Locate the cell with the specified text and output its (X, Y) center coordinate. 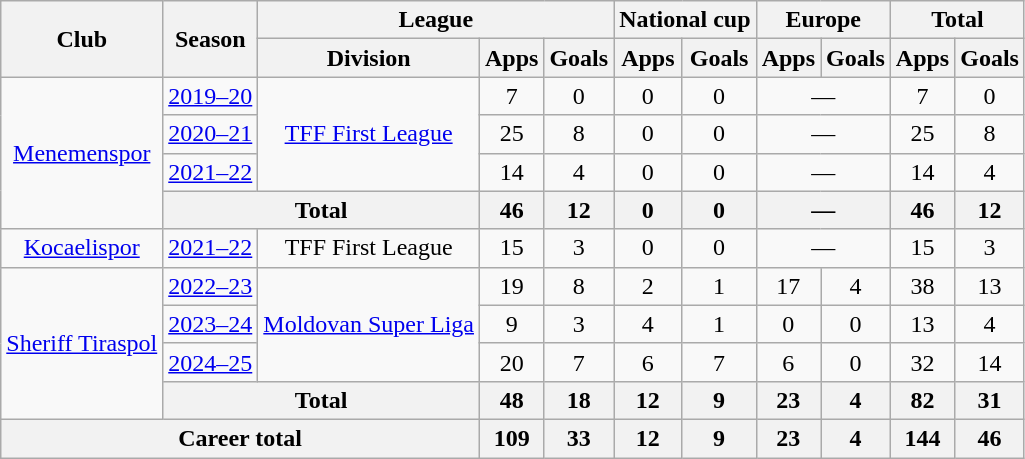
2024–25 (210, 362)
20 (511, 362)
2022–23 (210, 286)
38 (922, 286)
144 (922, 438)
Moldovan Super Liga (369, 324)
33 (579, 438)
31 (990, 400)
Menemenspor (82, 153)
18 (579, 400)
17 (788, 286)
19 (511, 286)
Club (82, 39)
Division (369, 58)
2020–21 (210, 134)
Sheriff Tiraspol (82, 343)
2019–20 (210, 96)
82 (922, 400)
Career total (240, 438)
League (436, 20)
National cup (685, 20)
Kocaelispor (82, 248)
2 (648, 286)
Europe (823, 20)
Season (210, 39)
32 (922, 362)
2023–24 (210, 324)
48 (511, 400)
109 (511, 438)
